Find where the given text appears and provide that cell's center as (X, Y) coordinate. 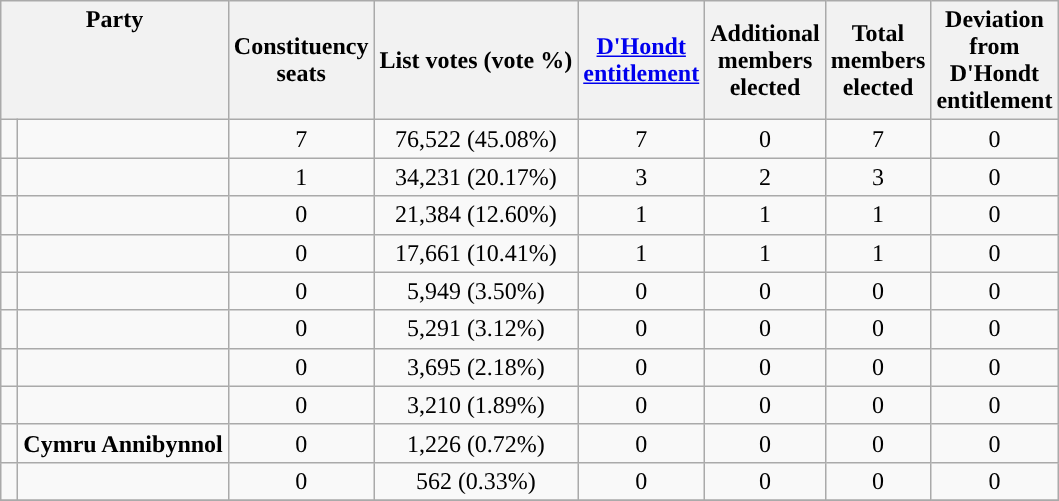
5,949 (3.50%) (476, 291)
List votes (vote %) (476, 60)
5,291 (3.12%) (476, 329)
Totalmemberselected (878, 60)
76,522 (45.08%) (476, 139)
1,226 (0.72%) (476, 443)
3,695 (2.18%) (476, 367)
3,210 (1.89%) (476, 405)
Cymru Annibynnol (123, 443)
DeviationfromD'Hondtentitlement (994, 60)
17,661 (10.41%) (476, 253)
Additionalmemberselected (765, 60)
562 (0.33%) (476, 481)
D'Hondtentitlement (642, 60)
21,384 (12.60%) (476, 215)
2 (765, 177)
Party (115, 60)
Constituencyseats (301, 60)
34,231 (20.17%) (476, 177)
